Determine the [x, y] coordinate at the center of the cell enclosing the given text.  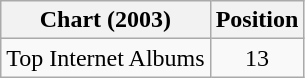
Chart (2003) [106, 20]
13 [257, 58]
Position [257, 20]
Top Internet Albums [106, 58]
